Extract the (x, y) coordinate from the center of the cell holding the provided text.  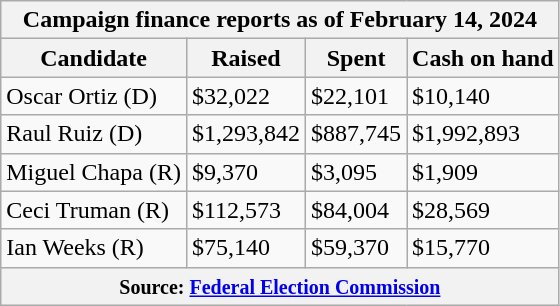
$75,140 (246, 248)
$28,569 (483, 210)
$3,095 (356, 172)
$112,573 (246, 210)
Ceci Truman (R) (94, 210)
$84,004 (356, 210)
$22,101 (356, 96)
$9,370 (246, 172)
Raul Ruiz (D) (94, 134)
Ian Weeks (R) (94, 248)
Candidate (94, 58)
$1,293,842 (246, 134)
$1,909 (483, 172)
Source: Federal Election Commission (280, 286)
Miguel Chapa (R) (94, 172)
Raised (246, 58)
$59,370 (356, 248)
Spent (356, 58)
$15,770 (483, 248)
$887,745 (356, 134)
Oscar Ortiz (D) (94, 96)
Campaign finance reports as of February 14, 2024 (280, 20)
$10,140 (483, 96)
Cash on hand (483, 58)
$1,992,893 (483, 134)
$32,022 (246, 96)
